Pinpoint the cell where the given text exists, returning its [X, Y] midpoint coordinate. 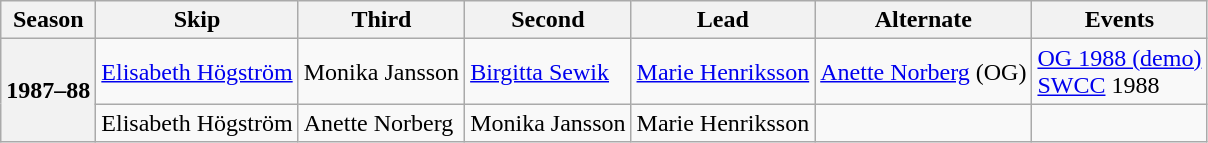
Third [381, 20]
Second [548, 20]
Lead [723, 20]
Skip [197, 20]
Alternate [924, 20]
Birgitta Sewik [548, 72]
1987–88 [48, 90]
Anette Norberg [381, 123]
OG 1988 (demo) SWCC 1988 [1120, 72]
Anette Norberg (OG) [924, 72]
Events [1120, 20]
Season [48, 20]
